Identify which cell holds the provided text, then report its [x, y] central coordinate. 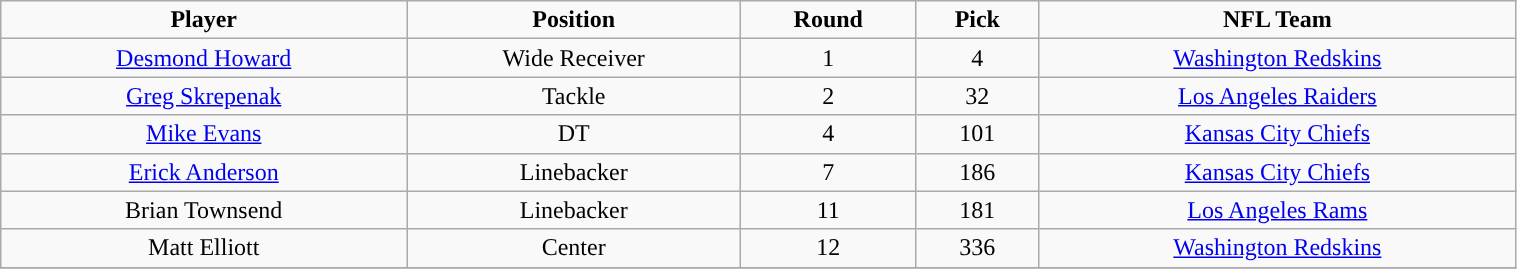
Greg Skrepenak [204, 96]
Tackle [574, 96]
186 [978, 172]
Position [574, 20]
Mike Evans [204, 134]
Center [574, 248]
181 [978, 210]
Player [204, 20]
336 [978, 248]
Desmond Howard [204, 58]
32 [978, 96]
12 [828, 248]
Los Angeles Raiders [1278, 96]
Los Angeles Rams [1278, 210]
Brian Townsend [204, 210]
1 [828, 58]
101 [978, 134]
Wide Receiver [574, 58]
Pick [978, 20]
DT [574, 134]
7 [828, 172]
Erick Anderson [204, 172]
Matt Elliott [204, 248]
NFL Team [1278, 20]
11 [828, 210]
2 [828, 96]
Round [828, 20]
